Detect which cell encompasses the target text, then output its (X, Y) center coordinate. 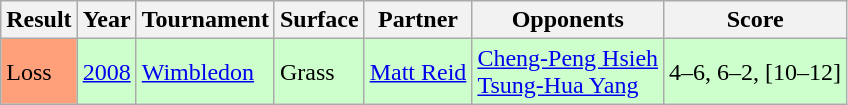
Grass (319, 72)
Surface (319, 20)
4–6, 6–2, [10–12] (756, 72)
Wimbledon (205, 72)
Tournament (205, 20)
Result (39, 20)
Year (106, 20)
Matt Reid (418, 72)
2008 (106, 72)
Opponents (568, 20)
Loss (39, 72)
Cheng-Peng Hsieh Tsung-Hua Yang (568, 72)
Score (756, 20)
Partner (418, 20)
